Return [x, y] of the center of cell containing provided text 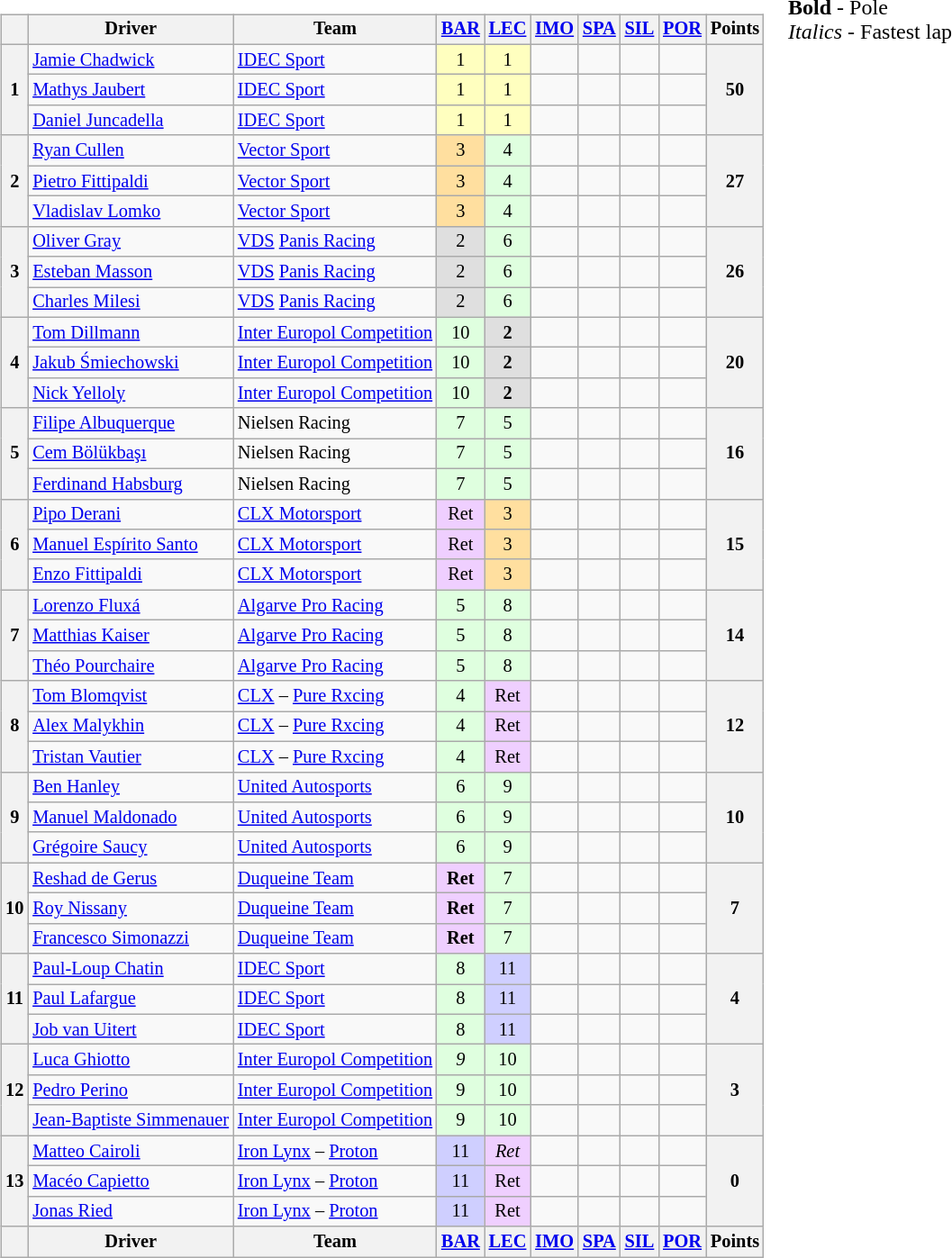
Matteo Cairoli [131, 1151]
Oliver Gray [131, 241]
Daniel Juncadella [131, 121]
Filipe Albuquerque [131, 423]
Manuel Espírito Santo [131, 545]
Charles Milesi [131, 303]
Pedro Perino [131, 1091]
Reshad de Gerus [131, 878]
Mathys Jaubert [131, 90]
Alex Malykhin [131, 727]
Ben Hanley [131, 787]
14 [735, 636]
Macéo Capietto [131, 1181]
Manuel Maldonado [131, 818]
13 [14, 1181]
Pipo Derani [131, 514]
Job van Uitert [131, 1029]
50 [735, 90]
Jamie Chadwick [131, 59]
0 [735, 1181]
Lorenzo Fluxá [131, 605]
Enzo Fittipaldi [131, 575]
Théo Pourchaire [131, 665]
Ferdinand Habsburg [131, 484]
Paul-Loup Chatin [131, 969]
Grégoire Saucy [131, 847]
26 [735, 272]
Paul Lafargue [131, 1000]
Tom Dillmann [131, 332]
Tom Blomqvist [131, 696]
Luca Ghiotto [131, 1060]
15 [735, 544]
Cem Bölükbaşı [131, 454]
Nick Yelloly [131, 394]
Matthias Kaiser [131, 636]
Jonas Ried [131, 1211]
Jakub Śmiechowski [131, 363]
Tristan Vautier [131, 756]
16 [735, 454]
Roy Nissany [131, 909]
Jean-Baptiste Simmenauer [131, 1120]
Ryan Cullen [131, 150]
Vladislav Lomko [131, 212]
Francesco Simonazzi [131, 938]
27 [735, 180]
Pietro Fittipaldi [131, 181]
Esteban Masson [131, 272]
20 [735, 362]
